Identify which cell holds the provided text, then report its (x, y) central coordinate. 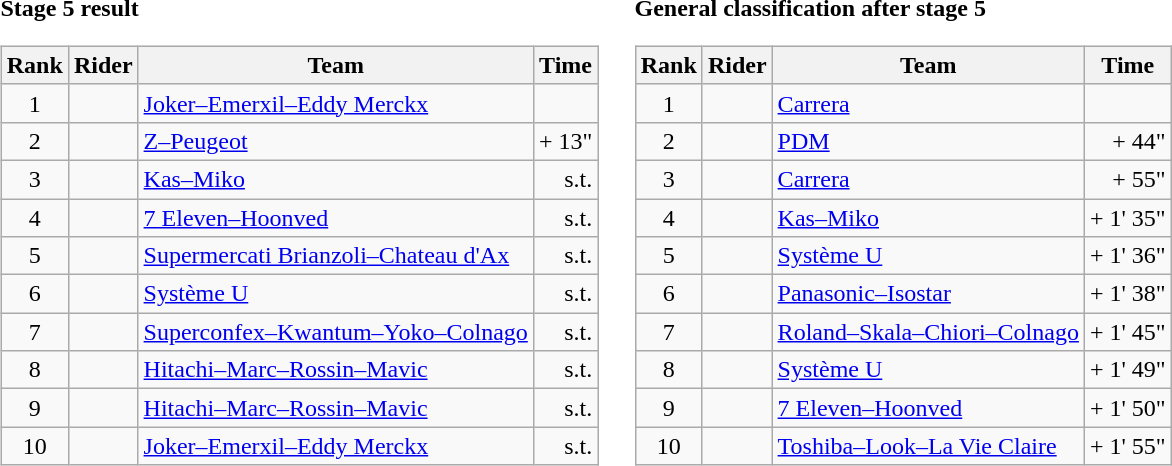
Toshiba–Look–La Vie Claire (928, 446)
Superconfex–Kwantum–Yoko–Colnago (336, 332)
+ 1' 45" (1128, 332)
+ 1' 38" (1128, 294)
+ 1' 49" (1128, 370)
+ 1' 50" (1128, 408)
+ 55" (1128, 179)
+ 1' 36" (1128, 256)
+ 44" (1128, 141)
Roland–Skala–Chiori–Colnago (928, 332)
Z–Peugeot (336, 141)
+ 1' 55" (1128, 446)
Panasonic–Isostar (928, 294)
Supermercati Brianzoli–Chateau d'Ax (336, 256)
PDM (928, 141)
+ 1' 35" (1128, 217)
+ 13" (565, 141)
